Provide the (x, y) coordinate of the cell's center where the given text is located.  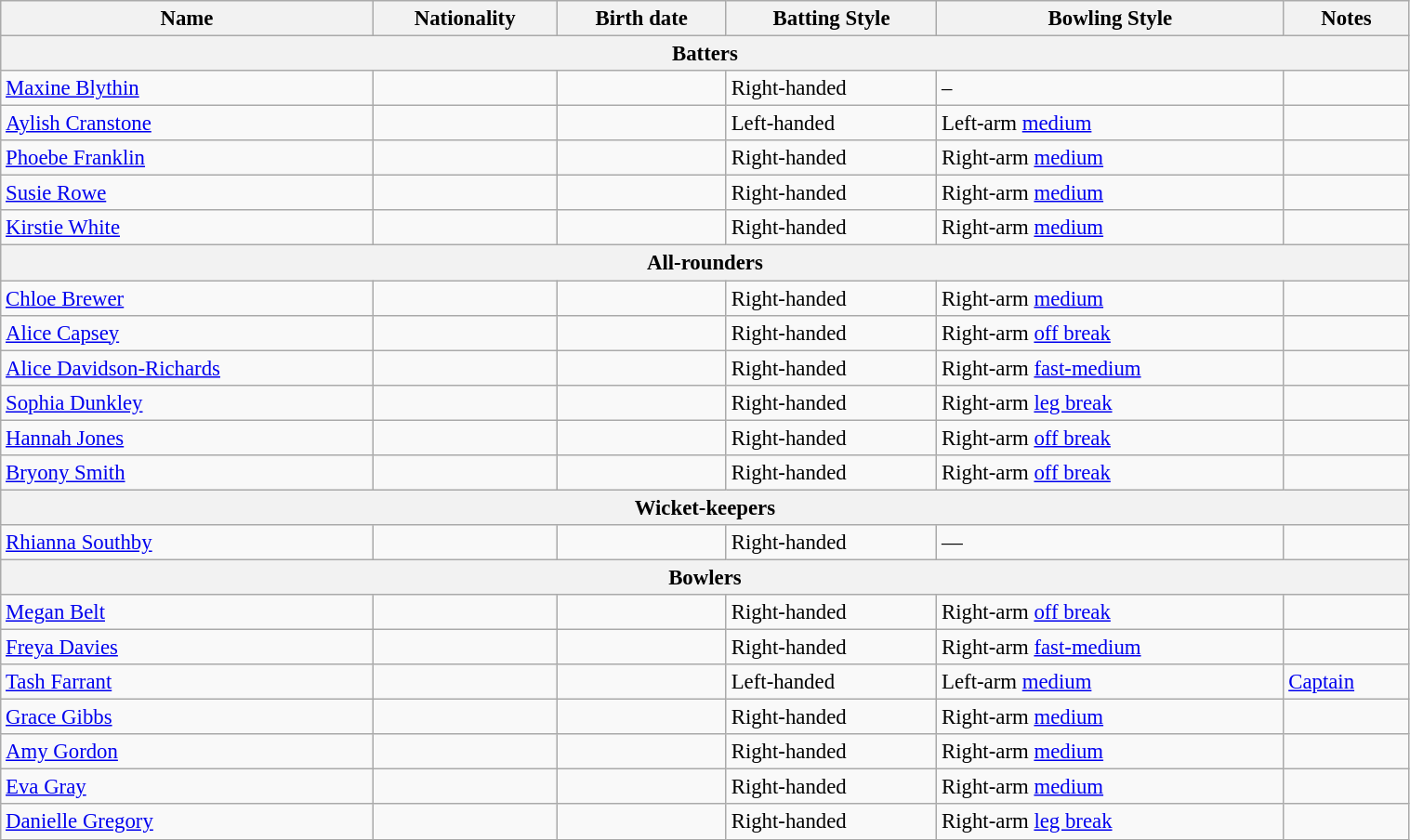
Batters (705, 54)
Danielle Gregory (187, 822)
Aylish Cranstone (187, 124)
Grace Gibbs (187, 717)
Tash Farrant (187, 682)
Batting Style (831, 19)
Sophia Dunkley (187, 402)
Name (187, 19)
– (1110, 88)
Bowling Style (1110, 19)
Susie Rowe (187, 193)
Freya Davies (187, 648)
Alice Davidson-Richards (187, 368)
Eva Gray (187, 787)
Birth date (641, 19)
Wicket-keepers (705, 507)
Maxine Blythin (187, 88)
Rhianna Southby (187, 543)
Bryony Smith (187, 473)
Amy Gordon (187, 752)
Notes (1346, 19)
Hannah Jones (187, 438)
Megan Belt (187, 612)
Alice Capsey (187, 333)
Bowlers (705, 577)
Nationality (465, 19)
Phoebe Franklin (187, 158)
Kirstie White (187, 228)
All-rounders (705, 263)
Chloe Brewer (187, 298)
— (1110, 543)
Captain (1346, 682)
